Return the (X, Y) coordinate for the center point of the cell that contains the specified text.  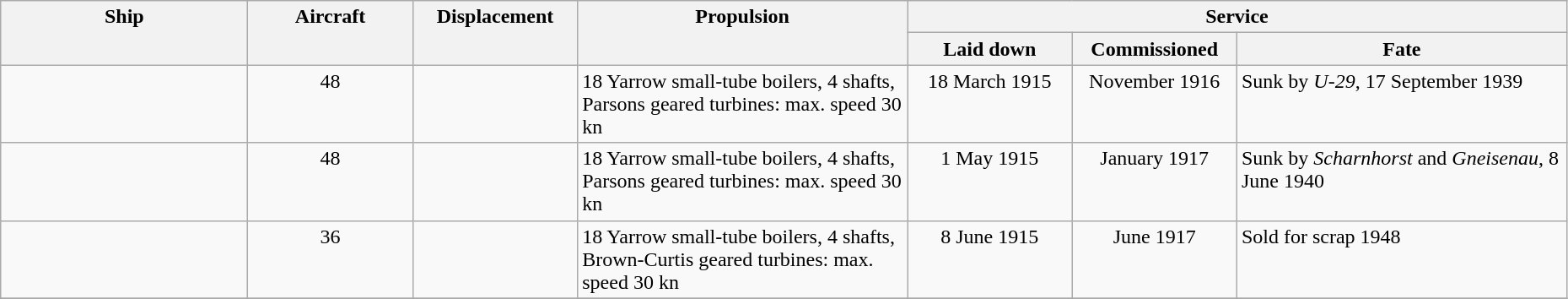
January 1917 (1154, 182)
Ship (125, 33)
1 May 1915 (990, 182)
Commissioned (1154, 49)
36 (331, 259)
Displacement (494, 33)
8 June 1915 (990, 259)
Aircraft (331, 33)
18 March 1915 (990, 104)
Sunk by Scharnhorst and Gneisenau, 8 June 1940 (1402, 182)
Service (1237, 17)
Propulsion (742, 33)
November 1916 (1154, 104)
June 1917 (1154, 259)
Sold for scrap 1948 (1402, 259)
Laid down (990, 49)
Sunk by U-29, 17 September 1939 (1402, 104)
Fate (1402, 49)
18 Yarrow small-tube boilers, 4 shafts, Brown-Curtis geared turbines: max. speed 30 kn (742, 259)
